Pinpoint the cell where the given text exists, returning its (x, y) midpoint coordinate. 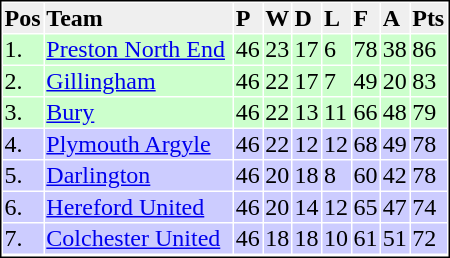
61 (366, 239)
83 (429, 81)
1. (23, 49)
A (395, 18)
Bury (139, 113)
10 (336, 239)
6 (336, 49)
14 (307, 207)
66 (366, 113)
Pts (429, 18)
60 (366, 175)
W (278, 18)
74 (429, 207)
68 (366, 144)
13 (307, 113)
Darlington (139, 175)
4. (23, 144)
Preston North End (139, 49)
65 (366, 207)
79 (429, 113)
7 (336, 81)
5. (23, 175)
72 (429, 239)
Hereford United (139, 207)
6. (23, 207)
Plymouth Argyle (139, 144)
P (248, 18)
Gillingham (139, 81)
8 (336, 175)
47 (395, 207)
Team (139, 18)
51 (395, 239)
Pos (23, 18)
7. (23, 239)
2. (23, 81)
F (366, 18)
86 (429, 49)
48 (395, 113)
23 (278, 49)
3. (23, 113)
11 (336, 113)
38 (395, 49)
Colchester United (139, 239)
L (336, 18)
42 (395, 175)
D (307, 18)
